Detect which cell encompasses the target text, then output its (X, Y) center coordinate. 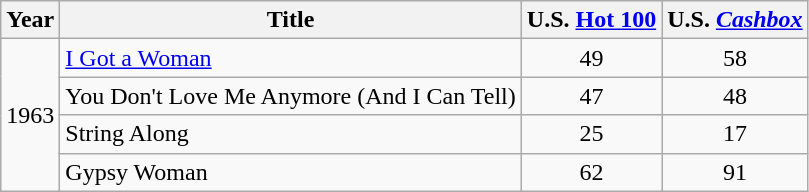
62 (591, 172)
1963 (30, 115)
47 (591, 96)
17 (735, 134)
Gypsy Woman (290, 172)
I Got a Woman (290, 58)
You Don't Love Me Anymore (And I Can Tell) (290, 96)
49 (591, 58)
U.S. Hot 100 (591, 20)
58 (735, 58)
Year (30, 20)
String Along (290, 134)
25 (591, 134)
Title (290, 20)
U.S. Cashbox (735, 20)
48 (735, 96)
91 (735, 172)
